Pinpoint the cell where the given text exists, returning its (x, y) midpoint coordinate. 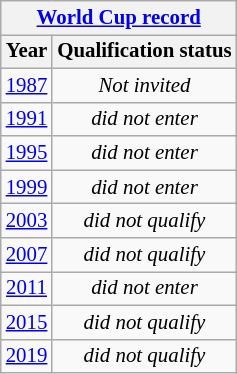
1995 (27, 153)
2015 (27, 322)
Qualification status (144, 51)
2011 (27, 288)
1999 (27, 187)
1991 (27, 119)
Year (27, 51)
1987 (27, 85)
2007 (27, 255)
2019 (27, 356)
World Cup record (119, 18)
Not invited (144, 85)
2003 (27, 221)
